Provide the [X, Y] coordinate of the cell's center where the given text is located.  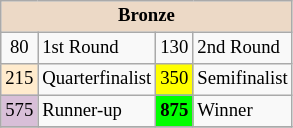
2nd Round [242, 48]
Bronze [146, 16]
130 [174, 48]
215 [20, 80]
Quarterfinalist [97, 80]
Winner [242, 112]
Runner-up [97, 112]
875 [174, 112]
Semifinalist [242, 80]
80 [20, 48]
575 [20, 112]
1st Round [97, 48]
350 [174, 80]
